Locate the cell with the specified text and output its (x, y) center coordinate. 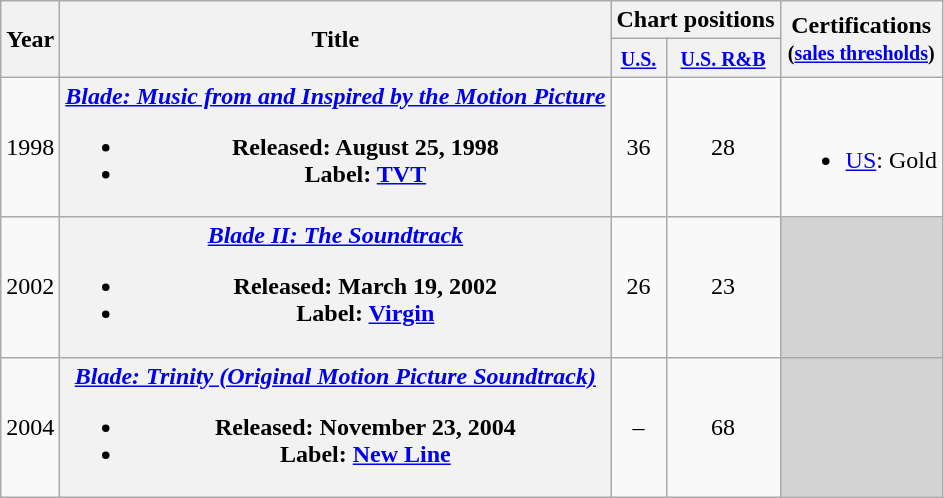
Blade: Trinity (Original Motion Picture Soundtrack)Released: November 23, 2004Label: New Line (336, 427)
68 (723, 427)
2002 (30, 287)
Year (30, 39)
Certifications (sales thresholds) (861, 39)
23 (723, 287)
Blade II: The SoundtrackReleased: March 19, 2002Label: Virgin (336, 287)
U.S. R&B (723, 58)
2004 (30, 427)
– (638, 427)
Chart positions (696, 20)
26 (638, 287)
Blade: Music from and Inspired by the Motion PictureReleased: August 25, 1998Label: TVT (336, 147)
28 (723, 147)
1998 (30, 147)
U.S. (638, 58)
36 (638, 147)
Title (336, 39)
US: Gold (861, 147)
